Output the [X, Y] coordinate of the center of the cell containing the given text.  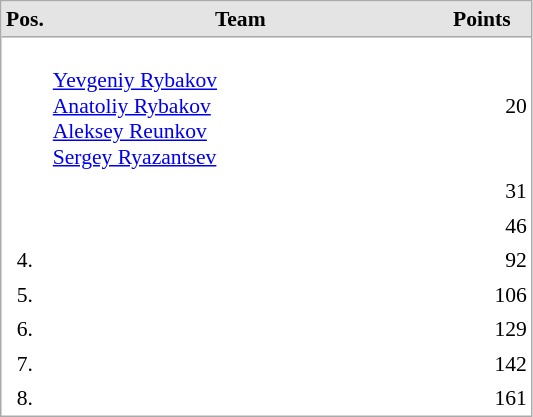
31 [482, 191]
Points [482, 20]
142 [482, 363]
6. [26, 329]
46 [482, 225]
106 [482, 295]
5. [26, 295]
20 [482, 106]
Pos. [26, 20]
7. [26, 363]
161 [482, 398]
92 [482, 260]
129 [482, 329]
Yevgeniy Rybakov Anatoliy Rybakov Aleksey Reunkov Sergey Ryazantsev [240, 106]
8. [26, 398]
Team [240, 20]
4. [26, 260]
